From the cell containing the given text, extract its center point as (x, y) coordinate. 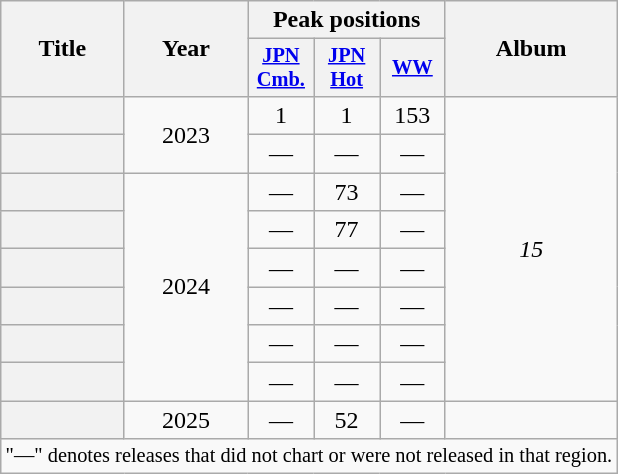
"—" denotes releases that did not chart or were not released in that region. (309, 456)
77 (347, 230)
153 (413, 115)
JPNHot (347, 68)
52 (347, 420)
Peak positions (346, 20)
JPNCmb. (281, 68)
Album (531, 49)
15 (531, 248)
2025 (186, 420)
2024 (186, 287)
Year (186, 49)
73 (347, 192)
2023 (186, 134)
WW (413, 68)
Title (62, 49)
